Determine the (x, y) coordinate at the center of the cell enclosing the given text.  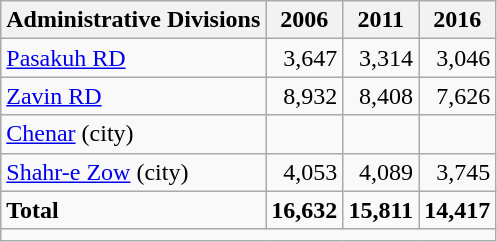
Zavin RD (134, 96)
4,053 (304, 172)
3,314 (381, 58)
7,626 (458, 96)
14,417 (458, 210)
Administrative Divisions (134, 20)
2016 (458, 20)
Shahr-e Zow (city) (134, 172)
3,046 (458, 58)
2011 (381, 20)
Pasakuh RD (134, 58)
2006 (304, 20)
15,811 (381, 210)
Chenar (city) (134, 134)
4,089 (381, 172)
Total (134, 210)
3,745 (458, 172)
8,932 (304, 96)
16,632 (304, 210)
3,647 (304, 58)
8,408 (381, 96)
